Capture the cell that displays the provided text and extract its (X, Y) central coordinate. 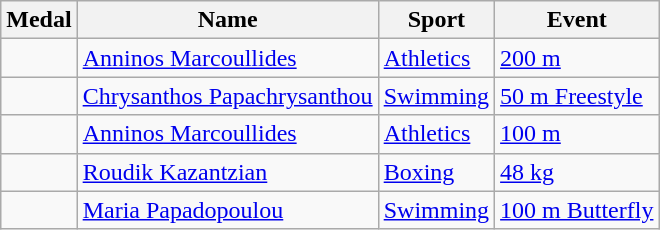
100 m (577, 134)
Event (577, 20)
Chrysanthos Papachrysanthou (228, 96)
Name (228, 20)
50 m Freestyle (577, 96)
Roudik Kazantzian (228, 172)
Sport (436, 20)
Medal (39, 20)
Maria Papadopoulou (228, 210)
48 kg (577, 172)
100 m Butterfly (577, 210)
200 m (577, 58)
Boxing (436, 172)
